From the cell containing the given text, extract its center point as [x, y] coordinate. 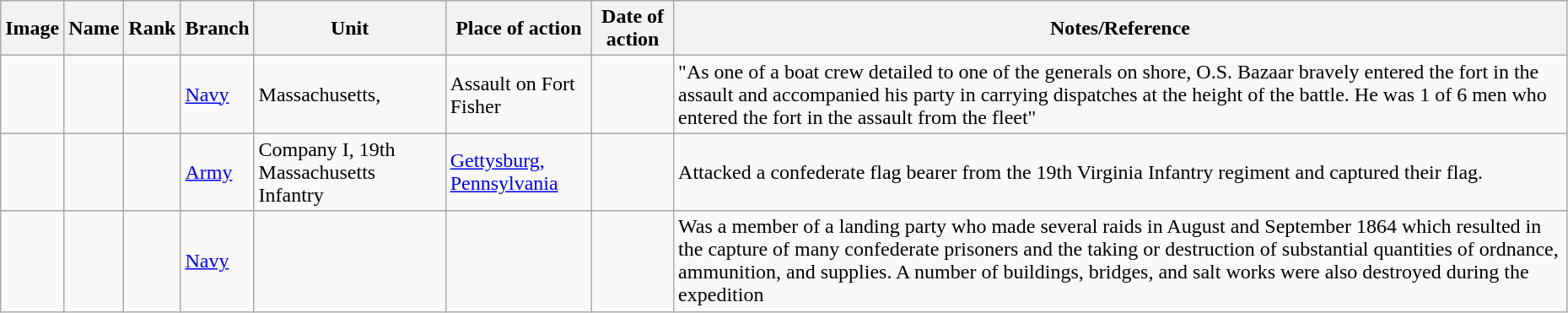
Branch [218, 29]
Massachusetts, [349, 94]
Rank [152, 29]
Unit [349, 29]
Gettysburg, Pennsylvania [518, 172]
Place of action [518, 29]
Army [218, 172]
Attacked a confederate flag bearer from the 19th Virginia Infantry regiment and captured their flag. [1120, 172]
Assault on Fort Fisher [518, 94]
Company I, 19th Massachusetts Infantry [349, 172]
Name [94, 29]
Date of action [633, 29]
Image [32, 29]
Notes/Reference [1120, 29]
